Search for the cell housing the specified text and yield its [X, Y] center coordinate. 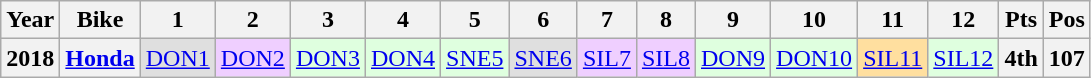
5 [475, 20]
7 [606, 20]
8 [666, 20]
Pos [1066, 20]
Honda [100, 58]
9 [732, 20]
SIL11 [893, 58]
SIL12 [964, 58]
DON2 [252, 58]
Year [30, 20]
12 [964, 20]
DON10 [814, 58]
2018 [30, 58]
107 [1066, 58]
SNE5 [475, 58]
2 [252, 20]
SNE6 [543, 58]
4 [402, 20]
Bike [100, 20]
SIL8 [666, 58]
11 [893, 20]
Pts [1021, 20]
6 [543, 20]
SIL7 [606, 58]
10 [814, 20]
DON4 [402, 58]
3 [328, 20]
4th [1021, 58]
1 [178, 20]
DON1 [178, 58]
DON9 [732, 58]
DON3 [328, 58]
